Pinpoint the cell where the given text exists, returning its (X, Y) midpoint coordinate. 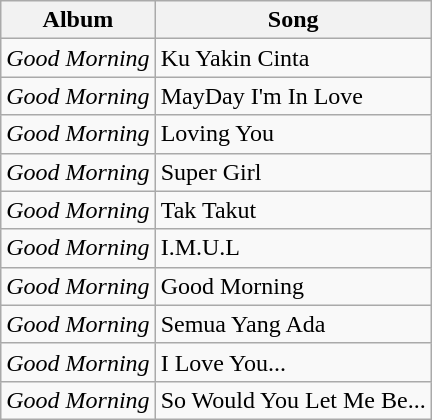
I.M.U.L (293, 248)
Song (293, 20)
Tak Takut (293, 210)
MayDay I'm In Love (293, 96)
Loving You (293, 134)
I Love You... (293, 362)
Semua Yang Ada (293, 324)
So Would You Let Me Be... (293, 400)
Album (78, 20)
Ku Yakin Cinta (293, 58)
Super Girl (293, 172)
